From the cell containing the given text, extract its center point as (x, y) coordinate. 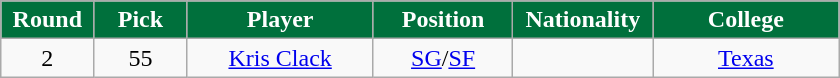
Player (280, 20)
Pick (140, 20)
Kris Clack (280, 58)
2 (48, 58)
Nationality (583, 20)
College (746, 20)
Texas (746, 58)
Position (443, 20)
SG/SF (443, 58)
55 (140, 58)
Round (48, 20)
